For the text-containing cell, return its midpoint in [X, Y] coordinate format. 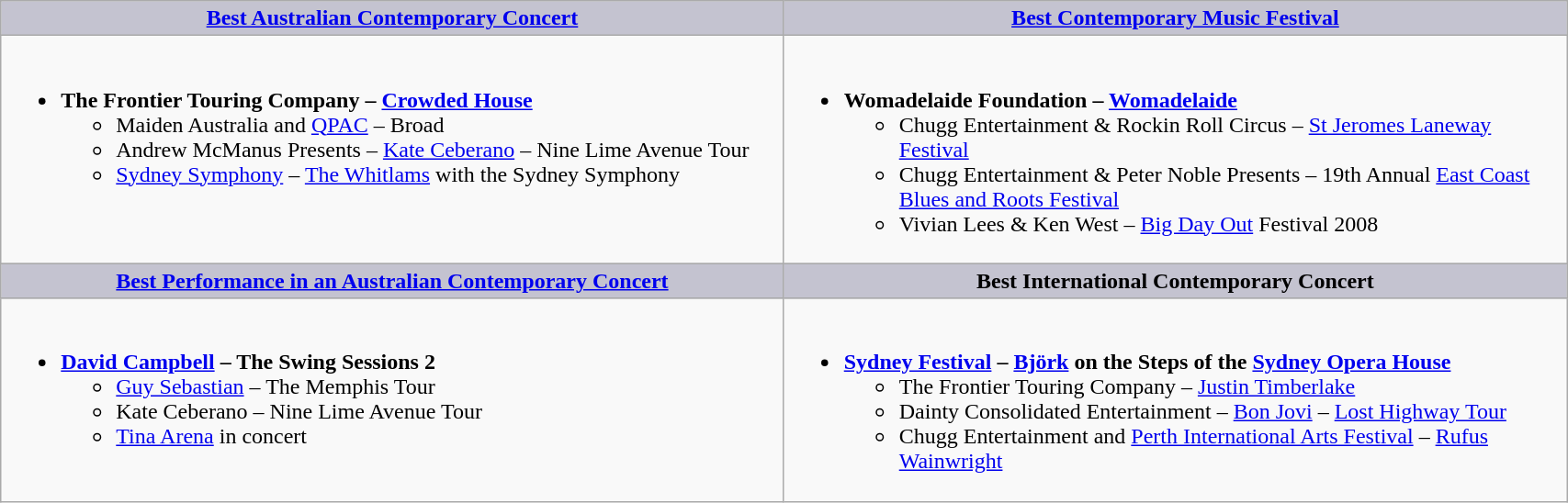
Best Australian Contemporary Concert [392, 18]
Best International Contemporary Concert [1175, 281]
David Campbell – The Swing Sessions 2Guy Sebastian – The Memphis TourKate Ceberano – Nine Lime Avenue TourTina Arena in concert [392, 400]
Best Performance in an Australian Contemporary Concert [392, 281]
Best Contemporary Music Festival [1175, 18]
